Determine the [X, Y] coordinate at the center of the cell enclosing the given text.  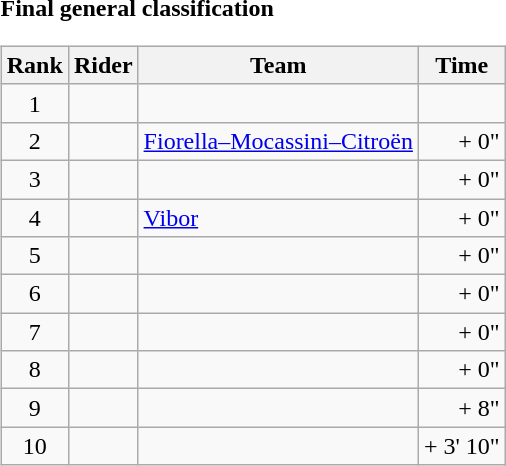
+ 3' 10" [462, 446]
7 [34, 332]
+ 8" [462, 408]
3 [34, 179]
10 [34, 446]
4 [34, 217]
5 [34, 256]
Fiorella–Mocassini–Citroën [278, 141]
Rider [103, 65]
Vibor [278, 217]
Team [278, 65]
2 [34, 141]
Rank [34, 65]
8 [34, 370]
9 [34, 408]
6 [34, 294]
1 [34, 103]
Time [462, 65]
